Determine the (X, Y) coordinate at the center of the cell enclosing the given text.  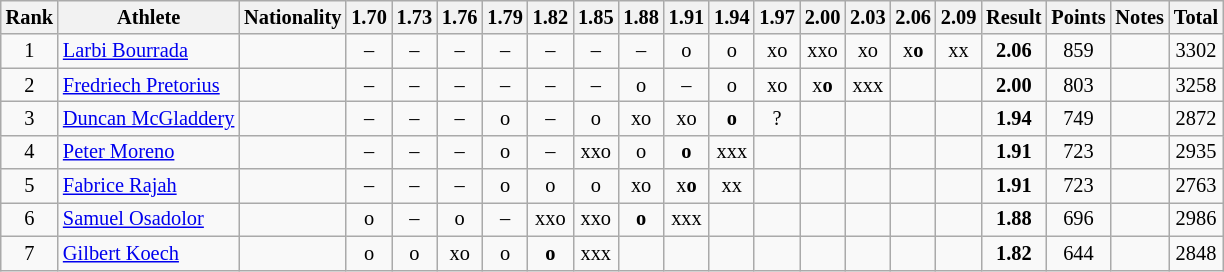
1.97 (776, 17)
Fabrice Rajah (148, 186)
Fredriech Pretorius (148, 85)
2 (30, 85)
1.73 (414, 17)
2.03 (868, 17)
2848 (1196, 253)
? (776, 118)
3258 (1196, 85)
5 (30, 186)
Notes (1139, 17)
3302 (1196, 51)
2763 (1196, 186)
Larbi Bourrada (148, 51)
Nationality (292, 17)
Rank (30, 17)
1.85 (596, 17)
Points (1078, 17)
749 (1078, 118)
696 (1078, 219)
6 (30, 219)
Result (1014, 17)
2986 (1196, 219)
Duncan McGladdery (148, 118)
2872 (1196, 118)
Total (1196, 17)
1.70 (368, 17)
Gilbert Koech (148, 253)
859 (1078, 51)
644 (1078, 253)
2.09 (958, 17)
1 (30, 51)
4 (30, 152)
7 (30, 253)
803 (1078, 85)
Peter Moreno (148, 152)
Athlete (148, 17)
1.79 (504, 17)
3 (30, 118)
Samuel Osadolor (148, 219)
1.76 (460, 17)
2935 (1196, 152)
